Detect which cell encompasses the target text, then output its (X, Y) center coordinate. 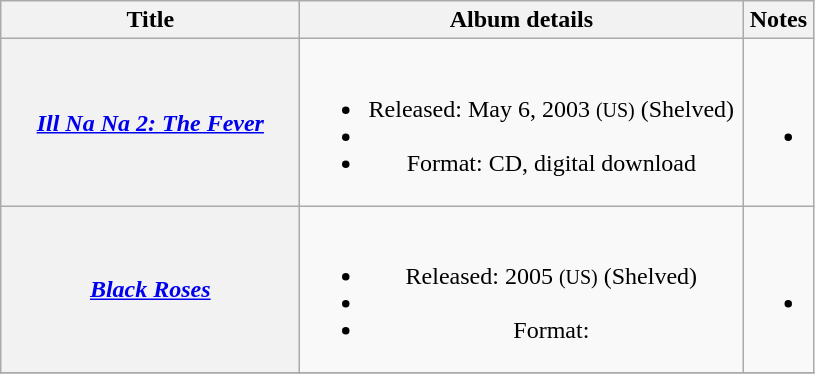
Album details (522, 20)
Black Roses (150, 290)
Released: May 6, 2003 (US) (Shelved)Format: CD, digital download (522, 122)
Notes (778, 20)
Ill Na Na 2: The Fever (150, 122)
Title (150, 20)
Released: 2005 (US) (Shelved)Format: (522, 290)
